Find where the given text appears and provide that cell's center as (X, Y) coordinate. 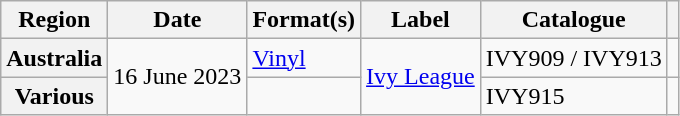
Ivy League (421, 77)
Date (178, 20)
Australia (54, 58)
Catalogue (574, 20)
16 June 2023 (178, 77)
Various (54, 96)
IVY915 (574, 96)
Vinyl (304, 58)
Format(s) (304, 20)
Label (421, 20)
Region (54, 20)
IVY909 / IVY913 (574, 58)
